Find where the given text appears and provide that cell's center as [x, y] coordinate. 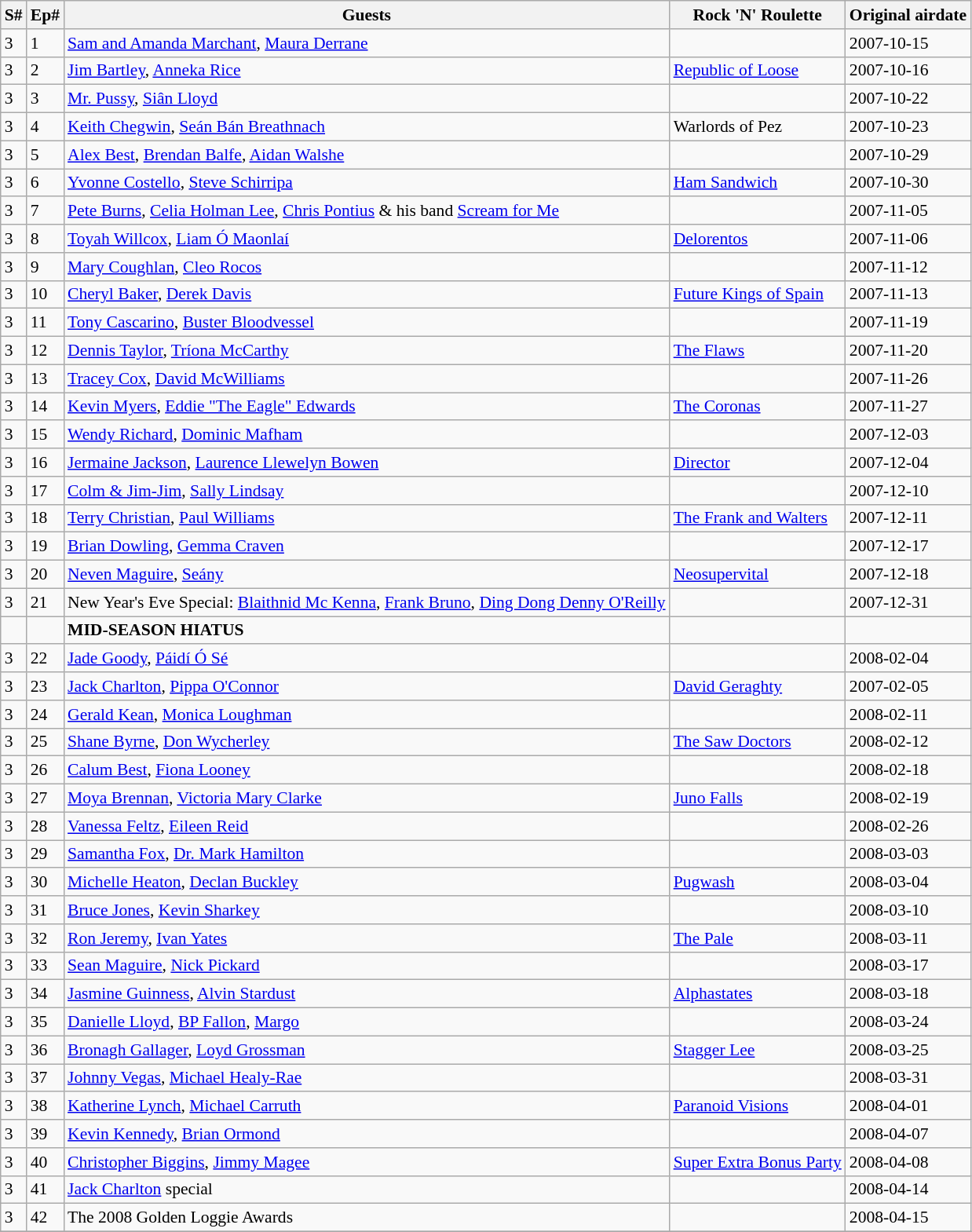
2008-04-15 [908, 1218]
Wendy Richard, Dominic Mafham [367, 435]
Keith Chegwin, Seán Bán Breathnach [367, 127]
Ham Sandwich [758, 183]
The 2008 Golden Loggie Awards [367, 1218]
Jim Bartley, Anneka Rice [367, 71]
27 [46, 799]
6 [46, 183]
2007-10-30 [908, 183]
Terry Christian, Paul Williams [367, 518]
32 [46, 938]
42 [46, 1218]
37 [46, 1078]
2007-12-17 [908, 547]
Ron Jeremy, Ivan Yates [367, 938]
23 [46, 686]
Colm & Jim-Jim, Sally Lindsay [367, 491]
Mary Coughlan, Cleo Rocos [367, 267]
New Year's Eve Special: Blaithnid Mc Kenna, Frank Bruno, Ding Dong Denny O'Reilly [367, 602]
2008-03-25 [908, 1050]
Vanessa Feltz, Eileen Reid [367, 826]
David Geraghty [758, 686]
Warlords of Pez [758, 127]
Republic of Loose [758, 71]
11 [46, 323]
18 [46, 518]
2007-10-16 [908, 71]
Calum Best, Fiona Looney [367, 770]
28 [46, 826]
Pugwash [758, 883]
2007-10-15 [908, 43]
Christopher Biggins, Jimmy Magee [367, 1162]
26 [46, 770]
2007-12-31 [908, 602]
Jade Goody, Páidí Ó Sé [367, 659]
Johnny Vegas, Michael Healy-Rae [367, 1078]
2007-12-10 [908, 491]
2007-12-04 [908, 462]
Neven Maguire, Seány [367, 575]
Kevin Kennedy, Brian Ormond [367, 1134]
2007-11-19 [908, 323]
19 [46, 547]
The Saw Doctors [758, 742]
Shane Byrne, Don Wycherley [367, 742]
The Coronas [758, 407]
Original airdate [908, 15]
Toyah Willcox, Liam Ó Maonlaí [367, 239]
MID-SEASON HIATUS [367, 631]
2008-04-14 [908, 1190]
Sean Maguire, Nick Pickard [367, 966]
2007-11-12 [908, 267]
2007-12-11 [908, 518]
2007-11-05 [908, 211]
Yvonne Costello, Steve Schirripa [367, 183]
24 [46, 715]
2008-02-18 [908, 770]
The Frank and Walters [758, 518]
10 [46, 294]
9 [46, 267]
Jack Charlton, Pippa O'Connor [367, 686]
2007-11-26 [908, 378]
Cheryl Baker, Derek Davis [367, 294]
2008-03-10 [908, 910]
Danielle Lloyd, BP Fallon, Margo [367, 1022]
Sam and Amanda Marchant, Maura Derrane [367, 43]
20 [46, 575]
Alphastates [758, 994]
Guests [367, 15]
Director [758, 462]
34 [46, 994]
Katherine Lynch, Michael Carruth [367, 1106]
38 [46, 1106]
Michelle Heaton, Declan Buckley [367, 883]
15 [46, 435]
2008-04-01 [908, 1106]
30 [46, 883]
35 [46, 1022]
Gerald Kean, Monica Loughman [367, 715]
2007-10-29 [908, 155]
Future Kings of Spain [758, 294]
36 [46, 1050]
Alex Best, Brendan Balfe, Aidan Walshe [367, 155]
33 [46, 966]
29 [46, 854]
2008-04-07 [908, 1134]
41 [46, 1190]
2007-11-13 [908, 294]
7 [46, 211]
Pete Burns, Celia Holman Lee, Chris Pontius & his band Scream for Me [367, 211]
Tony Cascarino, Buster Bloodvessel [367, 323]
2008-03-17 [908, 966]
1 [46, 43]
S# [14, 15]
Jasmine Guinness, Alvin Stardust [367, 994]
Super Extra Bonus Party [758, 1162]
2008-02-19 [908, 799]
Stagger Lee [758, 1050]
2007-10-23 [908, 127]
22 [46, 659]
Mr. Pussy, Siân Lloyd [367, 99]
2008-02-11 [908, 715]
2 [46, 71]
2007-11-20 [908, 351]
2007-12-03 [908, 435]
8 [46, 239]
39 [46, 1134]
2008-04-08 [908, 1162]
25 [46, 742]
Ep# [46, 15]
16 [46, 462]
2007-02-05 [908, 686]
2008-03-31 [908, 1078]
2008-03-24 [908, 1022]
Jermaine Jackson, Laurence Llewelyn Bowen [367, 462]
Paranoid Visions [758, 1106]
2008-03-04 [908, 883]
Brian Dowling, Gemma Craven [367, 547]
Bruce Jones, Kevin Sharkey [367, 910]
2007-11-06 [908, 239]
14 [46, 407]
2007-12-18 [908, 575]
Jack Charlton special [367, 1190]
2007-11-27 [908, 407]
Dennis Taylor, Tríona McCarthy [367, 351]
The Flaws [758, 351]
2008-03-18 [908, 994]
2008-03-11 [908, 938]
2008-02-12 [908, 742]
The Pale [758, 938]
12 [46, 351]
Kevin Myers, Eddie "The Eagle" Edwards [367, 407]
Delorentos [758, 239]
Neosupervital [758, 575]
Juno Falls [758, 799]
2008-02-26 [908, 826]
17 [46, 491]
2008-02-04 [908, 659]
Bronagh Gallager, Loyd Grossman [367, 1050]
13 [46, 378]
Moya Brennan, Victoria Mary Clarke [367, 799]
5 [46, 155]
2007-10-22 [908, 99]
Rock 'N' Roulette [758, 15]
31 [46, 910]
2008-03-03 [908, 854]
4 [46, 127]
Tracey Cox, David McWilliams [367, 378]
Samantha Fox, Dr. Mark Hamilton [367, 854]
21 [46, 602]
40 [46, 1162]
